Return (X, Y) of the center of cell containing provided text 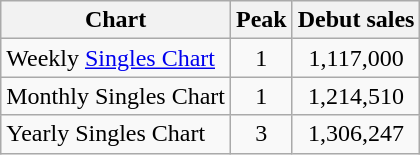
1,306,247 (356, 134)
Peak (261, 20)
Chart (116, 20)
3 (261, 134)
Debut sales (356, 20)
Weekly Singles Chart (116, 58)
Monthly Singles Chart (116, 96)
1,117,000 (356, 58)
1,214,510 (356, 96)
Yearly Singles Chart (116, 134)
